Detect which cell encompasses the target text, then output its [X, Y] center coordinate. 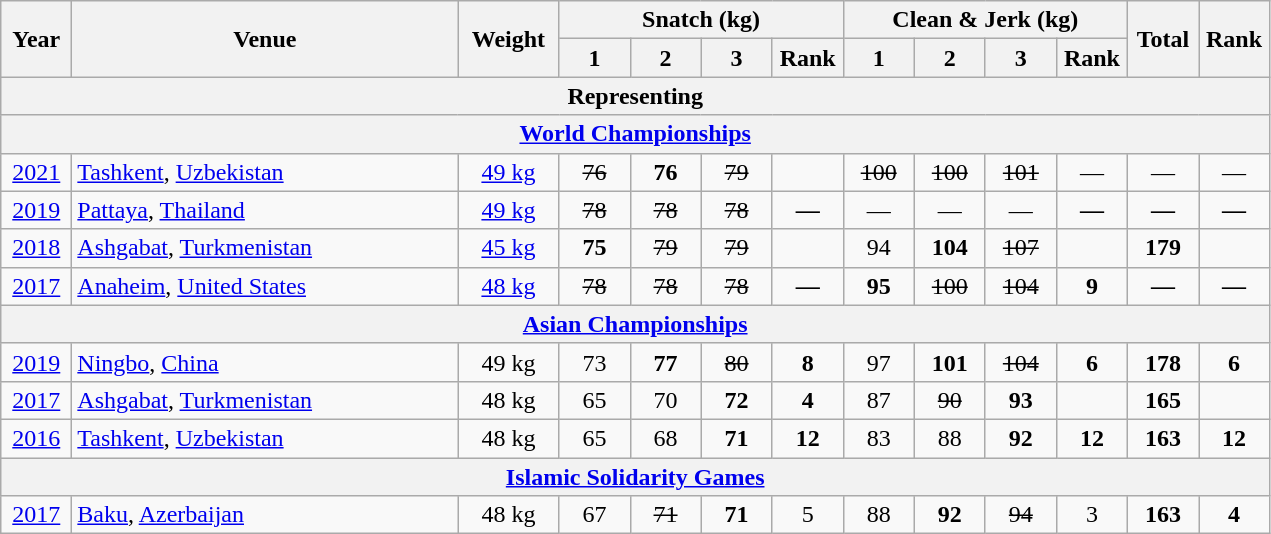
87 [878, 400]
45 kg [508, 248]
Venue [265, 39]
95 [878, 286]
Pattaya, Thailand [265, 210]
77 [666, 362]
Year [36, 39]
83 [878, 438]
8 [808, 362]
Anaheim, United States [265, 286]
Weight [508, 39]
80 [736, 362]
2016 [36, 438]
93 [1020, 400]
178 [1162, 362]
73 [594, 362]
165 [1162, 400]
Ningbo, China [265, 362]
Total [1162, 39]
2021 [36, 172]
Asian Championships [636, 324]
68 [666, 438]
5 [808, 515]
72 [736, 400]
70 [666, 400]
World Championships [636, 134]
Islamic Solidarity Games [636, 477]
107 [1020, 248]
Clean & Jerk (kg) [985, 20]
9 [1092, 286]
Snatch (kg) [701, 20]
Representing [636, 96]
179 [1162, 248]
97 [878, 362]
Baku, Azerbaijan [265, 515]
75 [594, 248]
90 [950, 400]
67 [594, 515]
2018 [36, 248]
